Provide the (x, y) coordinate of the cell's center where the given text is located.  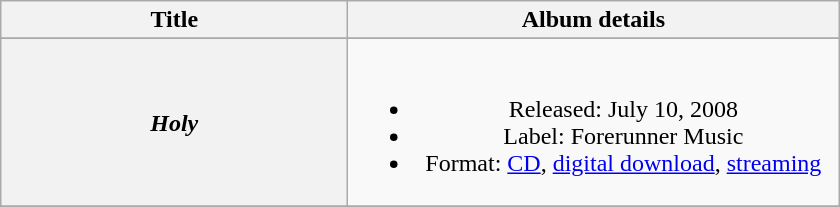
Title (174, 20)
Released: July 10, 2008Label: Forerunner MusicFormat: CD, digital download, streaming (594, 122)
Album details (594, 20)
Holy (174, 122)
